Search for the cell housing the specified text and yield its (x, y) center coordinate. 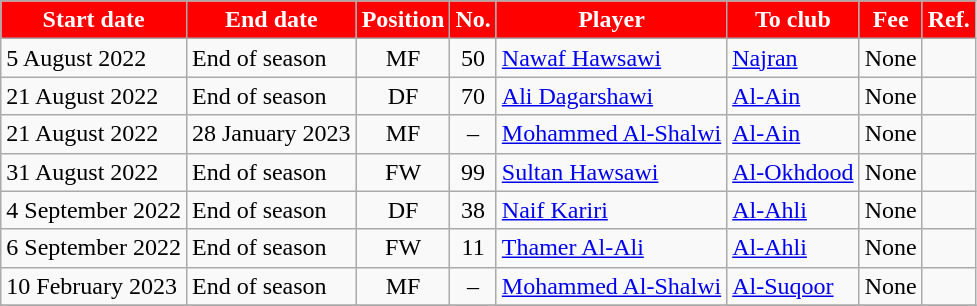
Ali Dagarshawi (611, 96)
28 January 2023 (271, 134)
End date (271, 20)
No. (473, 20)
Sultan Hawsawi (611, 172)
Start date (94, 20)
5 August 2022 (94, 58)
Fee (890, 20)
Najran (793, 58)
Naif Kariri (611, 210)
4 September 2022 (94, 210)
To club (793, 20)
50 (473, 58)
38 (473, 210)
70 (473, 96)
11 (473, 248)
Al-Okhdood (793, 172)
Player (611, 20)
6 September 2022 (94, 248)
Ref. (948, 20)
Position (403, 20)
99 (473, 172)
31 August 2022 (94, 172)
Nawaf Hawsawi (611, 58)
Al-Suqoor (793, 286)
10 February 2023 (94, 286)
Thamer Al-Ali (611, 248)
